For the text-containing cell, return its midpoint in [X, Y] coordinate format. 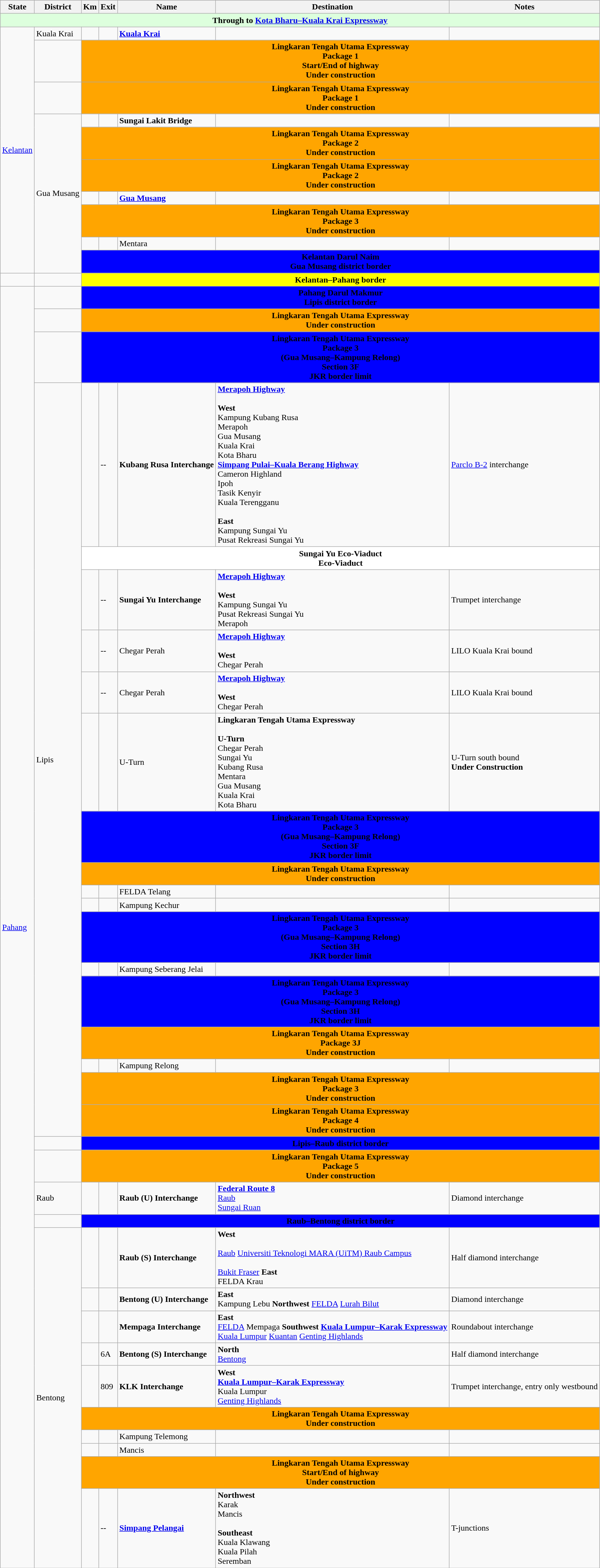
Exit [108, 7]
Sungai Yu Interchange [166, 600]
FELDA Telang [166, 892]
Kampung Seberang Jelai [166, 969]
Kelantan Darul NaimGua Musang district border [341, 261]
Lingkaran Tengah Utama ExpresswayStart/End of highwayUnder construction [341, 1473]
Lingkaran Tengah Utama ExpresswayPackage 3JUnder construction [341, 1043]
Mentara [166, 243]
Through to Kota Bharu–Kuala Krai Expressway [300, 20]
East FELDA Mempaga Southwest Kuala Lumpur–Karak ExpresswayKuala Lumpur Kuantan Genting Highlands [332, 1327]
District [58, 7]
Pahang Darul MakmurLipis district border [341, 298]
State [17, 7]
Notes [525, 7]
Simpang Pelangai [166, 1528]
WestRaub Universiti Teknologi MARA (UiTM) Raub Campus Bukit Fraser East FELDA Krau [332, 1258]
Destination [332, 7]
Bentong [58, 1398]
Trumpet interchange [525, 600]
Kelantan–Pahang border [341, 280]
Lipis–Raub district border [341, 1143]
U-Turn [166, 762]
U-Turn south boundUnder Construction [525, 762]
Federal Route 8RaubSungai Ruan [332, 1198]
809 [108, 1386]
Raub [58, 1198]
Lingkaran Tengah Utama ExpresswayPackage 4Under construction [341, 1121]
West Kuala Lumpur–Karak ExpresswayKuala LumpurGenting Highlands [332, 1386]
T-junctions [525, 1528]
Raub (U) Interchange [166, 1198]
Raub (S) Interchange [166, 1258]
North Bentong [332, 1354]
Lingkaran Tengah Utama ExpresswayU-TurnChegar PerahSungai YuKubang RusaMentaraGua MusangKuala KraiKota Bharu [332, 762]
Kelantan [17, 150]
Sungai Lakit Bridge [166, 120]
Lipis [58, 760]
Kampung Relong [166, 1066]
Raub–Bentong district border [341, 1221]
Mancis [166, 1450]
Pahang [17, 927]
Km [90, 7]
6A [108, 1354]
Mempaga Interchange [166, 1327]
Lingkaran Tengah Utama ExpresswayPackage 1Under construction [341, 98]
Bentong (S) Interchange [166, 1354]
Trumpet interchange, entry only westbound [525, 1386]
Kampung Kechur [166, 905]
East Kampung Lebu Northwest FELDA Lurah Bilut [332, 1299]
Sungai Yu Eco-ViaductEco-Viaduct [341, 558]
KLK Interchange [166, 1386]
Parclo B-2 interchange [525, 465]
Lingkaran Tengah Utama ExpresswayPackage 1Start/End of highwayUnder construction [341, 61]
Bentong (U) Interchange [166, 1299]
Kubang Rusa Interchange [166, 465]
Name [166, 7]
Merapoh HighwayWestKampung Sungai YuPusat Rekreasi Sungai YuMerapoh [332, 600]
Roundabout interchange [525, 1327]
Northwest Karak MancisSoutheast Kuala Klawang Kuala Pilah Seremban [332, 1528]
Kampung Telemong [166, 1436]
Lingkaran Tengah Utama ExpresswayPackage 5Under construction [341, 1166]
